Extract the (X, Y) coordinate from the center of the cell holding the provided text.  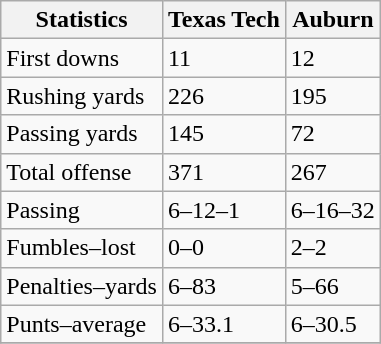
2–2 (332, 248)
6–33.1 (224, 324)
Penalties–yards (82, 286)
Texas Tech (224, 20)
145 (224, 134)
Fumbles–lost (82, 248)
0–0 (224, 248)
6–12–1 (224, 210)
6–16–32 (332, 210)
6–83 (224, 286)
12 (332, 58)
Auburn (332, 20)
First downs (82, 58)
Punts–average (82, 324)
Total offense (82, 172)
371 (224, 172)
195 (332, 96)
226 (224, 96)
Passing yards (82, 134)
Rushing yards (82, 96)
5–66 (332, 286)
11 (224, 58)
Passing (82, 210)
72 (332, 134)
Statistics (82, 20)
6–30.5 (332, 324)
267 (332, 172)
